From the cell containing the given text, extract its center point as (x, y) coordinate. 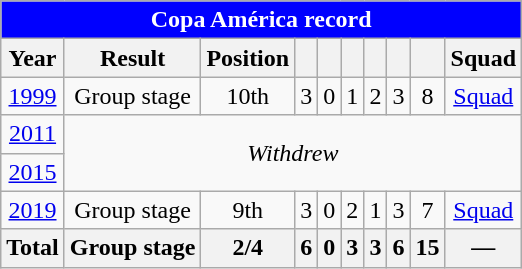
Result (132, 58)
Withdrew (292, 153)
9th (248, 210)
Total (33, 248)
10th (248, 96)
1999 (33, 96)
Copa América record (262, 20)
Position (248, 58)
2015 (33, 172)
8 (428, 96)
— (483, 248)
Year (33, 58)
15 (428, 248)
2/4 (248, 248)
2011 (33, 134)
2019 (33, 210)
7 (428, 210)
